Determine the [x, y] coordinate at the center of the cell enclosing the given text.  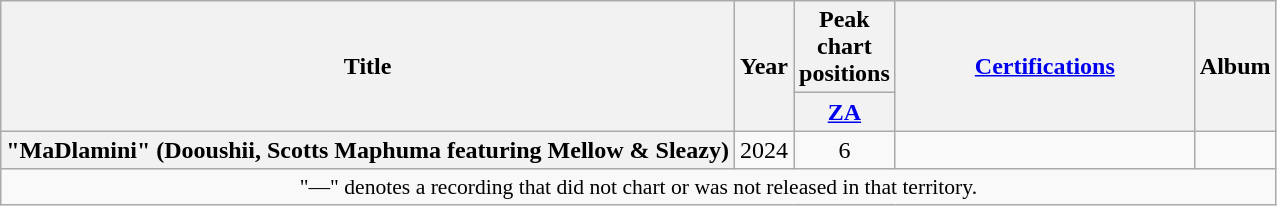
Peak chart positions [845, 47]
Album [1235, 66]
ZA [845, 112]
2024 [764, 150]
6 [845, 150]
Title [368, 66]
"—" denotes a recording that did not chart or was not released in that territory. [638, 187]
Year [764, 66]
Certifications [1044, 66]
"MaDlamini" (Dooushii, Scotts Maphuma featuring Mellow & Sleazy) [368, 150]
